Identify which cell holds the provided text, then report its (X, Y) central coordinate. 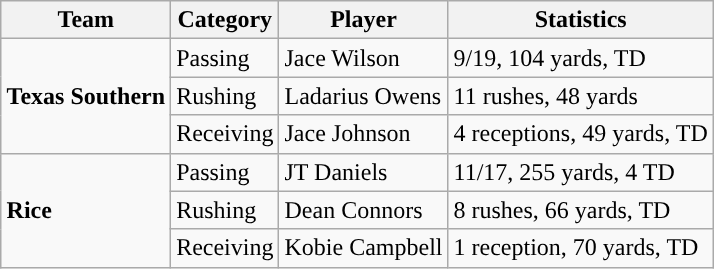
1 reception, 70 yards, TD (580, 248)
Rice (86, 210)
11/17, 255 yards, 4 TD (580, 172)
4 receptions, 49 yards, TD (580, 134)
Kobie Campbell (364, 248)
11 rushes, 48 yards (580, 96)
Ladarius Owens (364, 96)
Category (225, 20)
9/19, 104 yards, TD (580, 58)
JT Daniels (364, 172)
Texas Southern (86, 96)
Jace Wilson (364, 58)
Player (364, 20)
Statistics (580, 20)
Jace Johnson (364, 134)
Team (86, 20)
Dean Connors (364, 210)
8 rushes, 66 yards, TD (580, 210)
